Provide the [X, Y] coordinate of the cell's center where the given text is located.  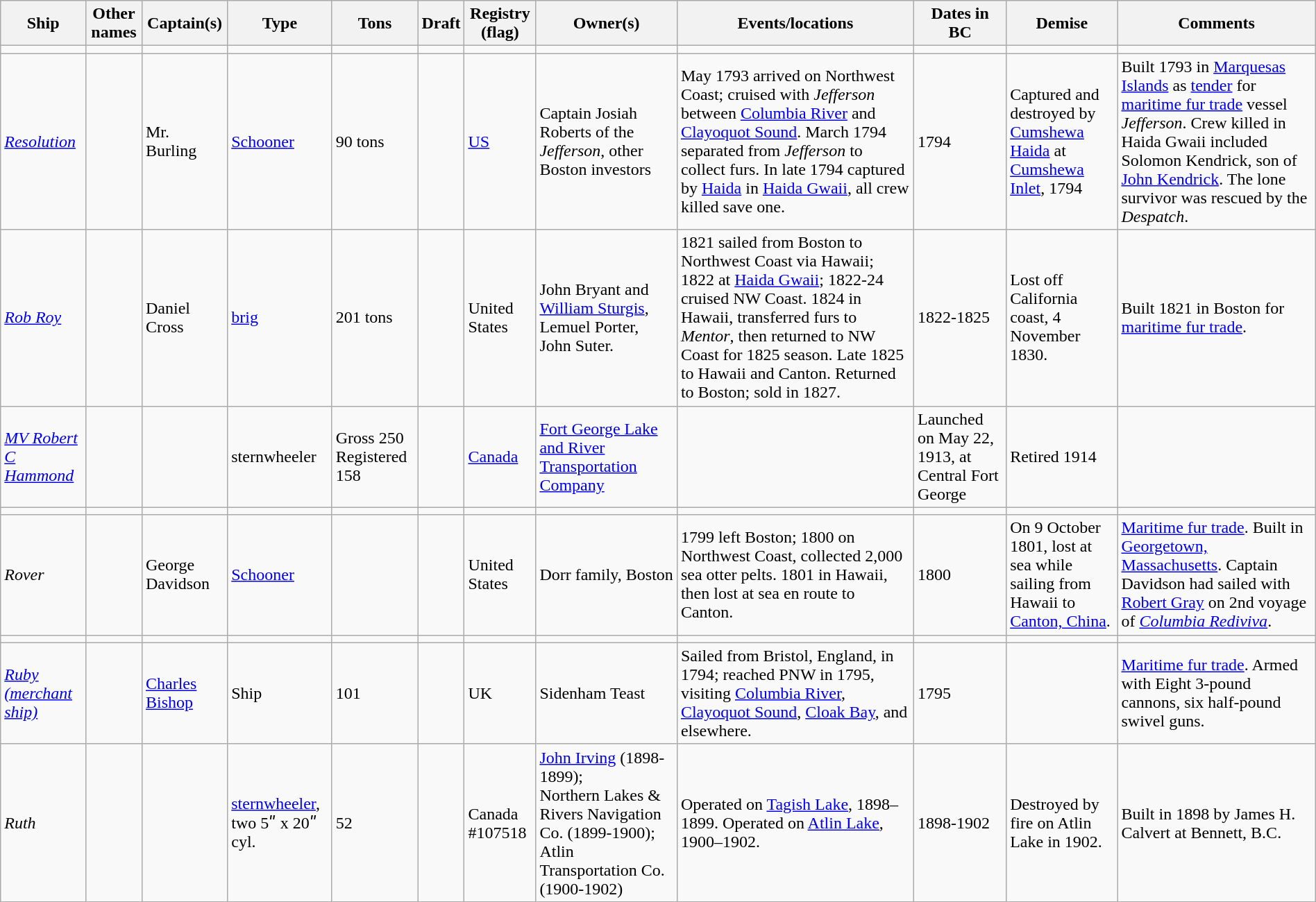
Sidenham Teast [607, 693]
sternwheeler [280, 457]
Daniel Cross [185, 318]
George Davidson [185, 575]
Built 1821 in Boston for maritime fur trade. [1216, 318]
Maritime fur trade. Armed with Eight 3-pound cannons, six half-pound swivel guns. [1216, 693]
Demise [1062, 24]
Draft [441, 24]
Operated on Tagish Lake, 1898–1899. Operated on Atlin Lake, 1900–1902. [795, 823]
On 9 October 1801, lost at sea while sailing from Hawaii to Canton, China. [1062, 575]
1898-1902 [961, 823]
Captured and destroyed by Cumshewa Haida at Cumshewa Inlet, 1794 [1062, 142]
Built in 1898 by James H. Calvert at Bennett, B.C. [1216, 823]
Captain(s) [185, 24]
brig [280, 318]
Ruth [43, 823]
US [500, 142]
Gross 250 Registered 158 [375, 457]
Charles Bishop [185, 693]
Mr. Burling [185, 142]
1799 left Boston; 1800 on Northwest Coast, collected 2,000 sea otter pelts. 1801 in Hawaii, then lost at sea en route to Canton. [795, 575]
Retired 1914 [1062, 457]
90 tons [375, 142]
Resolution [43, 142]
Canada [500, 457]
52 [375, 823]
Sailed from Bristol, England, in 1794; reached PNW in 1795, visiting Columbia River, Clayoquot Sound, Cloak Bay, and elsewhere. [795, 693]
Launched on May 22, 1913, at Central Fort George [961, 457]
John Bryant and William Sturgis, Lemuel Porter, John Suter. [607, 318]
Maritime fur trade. Built in Georgetown, Massachusetts. Captain Davidson had sailed with Robert Gray on 2nd voyage of Columbia Rediviva. [1216, 575]
Owner(s) [607, 24]
Tons [375, 24]
1800 [961, 575]
Registry (flag) [500, 24]
Ruby (merchant ship) [43, 693]
Events/locations [795, 24]
Canada #107518 [500, 823]
John Irving (1898-1899);Northern Lakes & Rivers Navigation Co. (1899-1900); Atlin Transportation Co. (1900-1902) [607, 823]
1822-1825 [961, 318]
101 [375, 693]
Dorr family, Boston [607, 575]
Comments [1216, 24]
Captain Josiah Roberts of the Jefferson, other Boston investors [607, 142]
MV Robert C Hammond [43, 457]
sternwheeler, two 5ʺ x 20ʺ cyl. [280, 823]
Lost off California coast, 4 November 1830. [1062, 318]
Other names [114, 24]
201 tons [375, 318]
Rob Roy [43, 318]
1794 [961, 142]
Destroyed by fire on Atlin Lake in 1902. [1062, 823]
Dates in BC [961, 24]
UK [500, 693]
1795 [961, 693]
Type [280, 24]
Rover [43, 575]
Fort George Lake and River Transportation Company [607, 457]
